From the cell containing the given text, extract its center point as [X, Y] coordinate. 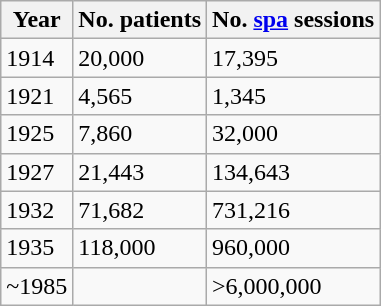
~1985 [37, 286]
731,216 [294, 210]
118,000 [140, 248]
1927 [37, 172]
1932 [37, 210]
1,345 [294, 96]
4,565 [140, 96]
1925 [37, 134]
32,000 [294, 134]
1914 [37, 58]
134,643 [294, 172]
1935 [37, 248]
960,000 [294, 248]
1921 [37, 96]
Year [37, 20]
17,395 [294, 58]
20,000 [140, 58]
21,443 [140, 172]
No. spa sessions [294, 20]
71,682 [140, 210]
No. patients [140, 20]
7,860 [140, 134]
>6,000,000 [294, 286]
